From the cell containing the given text, extract its center point as [x, y] coordinate. 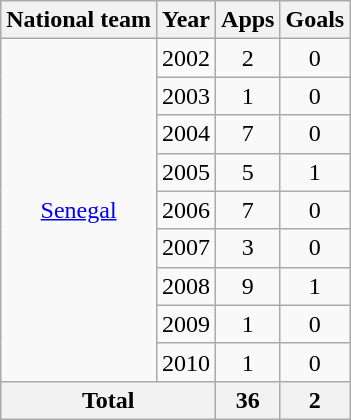
2002 [186, 58]
Year [186, 20]
Senegal [79, 210]
3 [248, 248]
Goals [315, 20]
2005 [186, 172]
36 [248, 400]
5 [248, 172]
2009 [186, 324]
National team [79, 20]
Apps [248, 20]
Total [108, 400]
2004 [186, 134]
2003 [186, 96]
2010 [186, 362]
9 [248, 286]
2008 [186, 286]
2007 [186, 248]
2006 [186, 210]
